Return (x, y) of the center of cell containing provided text 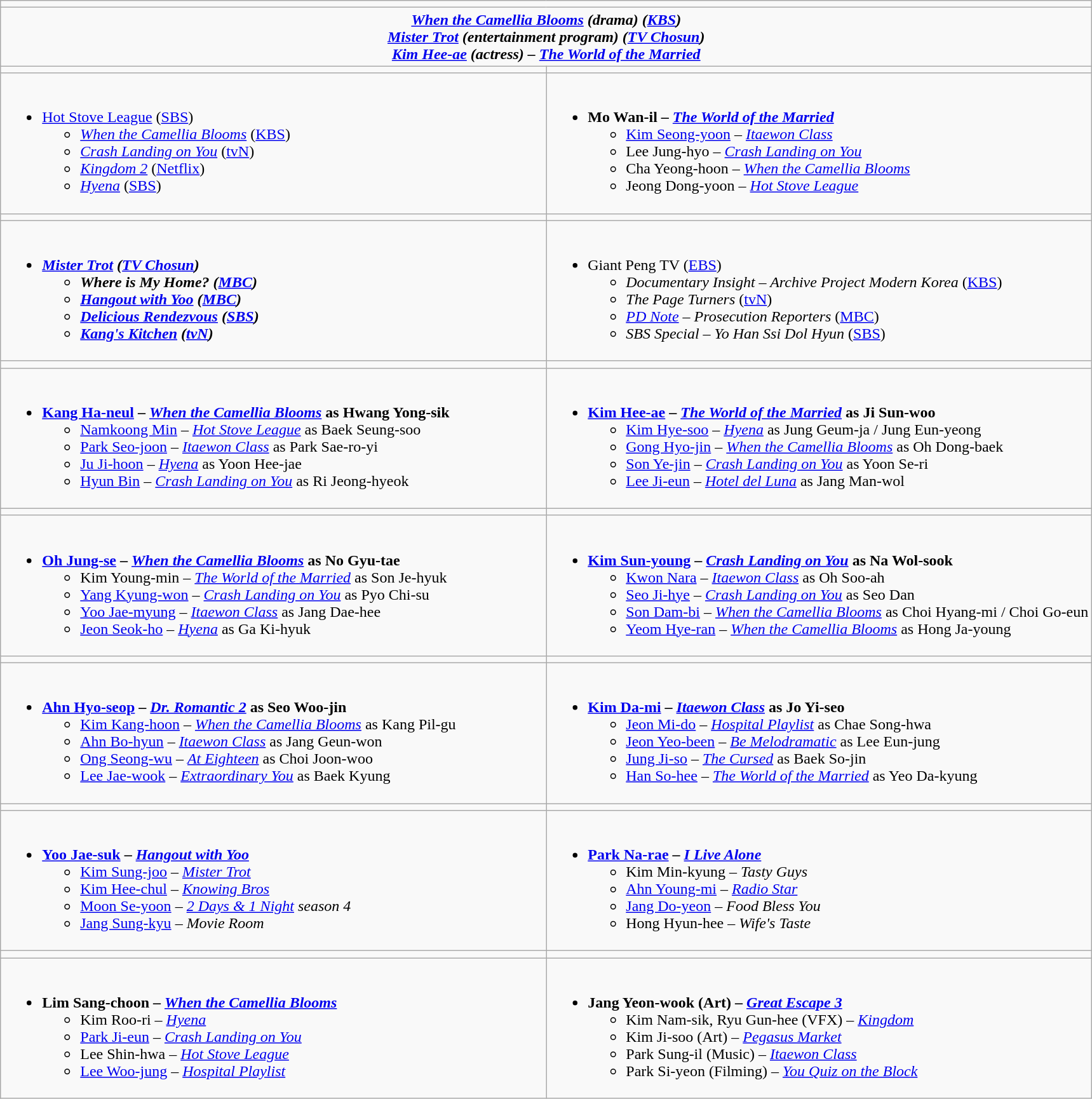
Hot Stove League (SBS) When the Camellia Blooms (KBS)Crash Landing on You (tvN)Kingdom 2 (Netflix)Hyena (SBS) (273, 144)
Park Na-rae – I Live Alone Kim Min-kyung – Tasty GuysAhn Young-mi – Radio StarJang Do-yeon – Food Bless YouHong Hyun-hee – Wife's Taste (819, 880)
When the Camellia Blooms (drama) (KBS) Mister Trot (entertainment program) (TV Chosun)Kim Hee-ae (actress) – The World of the Married (546, 37)
Mister Trot (TV Chosun) Where is My Home? (MBC)Hangout with Yoo (MBC)Delicious Rendezvous (SBS)Kang's Kitchen (tvN) (273, 291)
